Output the (X, Y) coordinate of the center of the cell containing the given text.  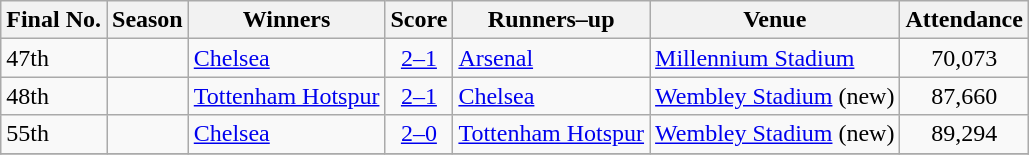
Millennium Stadium (775, 58)
Runners–up (552, 20)
70,073 (964, 58)
Attendance (964, 20)
2–0 (419, 134)
Score (419, 20)
55th (54, 134)
87,660 (964, 96)
Final No. (54, 20)
Season (147, 20)
47th (54, 58)
Venue (775, 20)
Arsenal (552, 58)
Winners (286, 20)
48th (54, 96)
89,294 (964, 134)
